Capture the cell that displays the provided text and extract its [x, y] central coordinate. 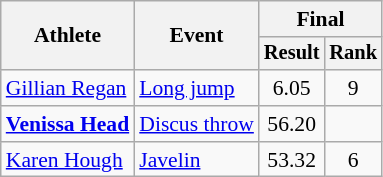
Gillian Regan [68, 88]
Rank [353, 54]
Discus throw [196, 124]
Result [292, 54]
6.05 [292, 88]
Athlete [68, 36]
Venissa Head [68, 124]
Event [196, 36]
Long jump [196, 88]
9 [353, 88]
56.20 [292, 124]
Final [320, 19]
